Output the (x, y) coordinate of the center of the cell containing the given text.  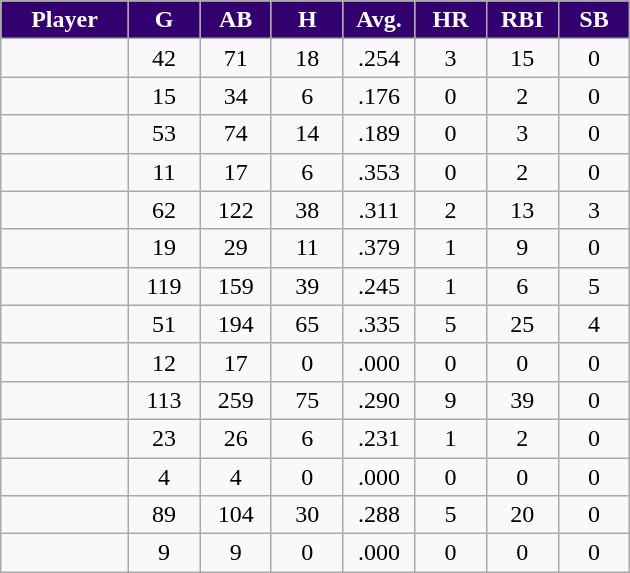
.335 (379, 324)
104 (236, 515)
26 (236, 438)
113 (164, 400)
.379 (379, 248)
Player (64, 20)
HR (451, 20)
159 (236, 286)
G (164, 20)
Avg. (379, 20)
75 (307, 400)
SB (594, 20)
23 (164, 438)
14 (307, 134)
71 (236, 58)
119 (164, 286)
.189 (379, 134)
259 (236, 400)
29 (236, 248)
20 (522, 515)
.245 (379, 286)
19 (164, 248)
25 (522, 324)
H (307, 20)
34 (236, 96)
62 (164, 210)
.290 (379, 400)
12 (164, 362)
42 (164, 58)
.231 (379, 438)
.288 (379, 515)
18 (307, 58)
13 (522, 210)
65 (307, 324)
.311 (379, 210)
194 (236, 324)
30 (307, 515)
51 (164, 324)
74 (236, 134)
.254 (379, 58)
89 (164, 515)
.353 (379, 172)
122 (236, 210)
AB (236, 20)
.176 (379, 96)
38 (307, 210)
53 (164, 134)
RBI (522, 20)
